Return the [x, y] coordinate for the center point of the cell that contains the specified text.  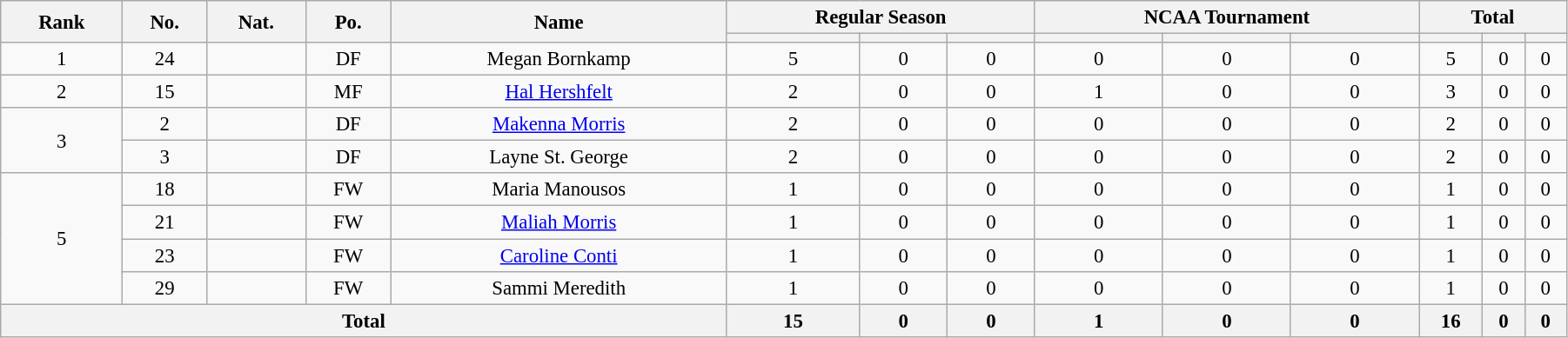
Maria Manousos [559, 190]
18 [165, 190]
Sammi Meredith [559, 288]
NCAA Tournament [1227, 17]
Regular Season [881, 17]
16 [1451, 321]
No. [165, 22]
Layne St. George [559, 157]
Rank [62, 22]
Name [559, 22]
MF [348, 92]
Caroline Conti [559, 255]
24 [165, 59]
23 [165, 255]
29 [165, 288]
21 [165, 222]
Po. [348, 22]
Nat. [257, 22]
Megan Bornkamp [559, 59]
Maliah Morris [559, 222]
Hal Hershfelt [559, 92]
Makenna Morris [559, 124]
